For the text-containing cell, return its midpoint in [x, y] coordinate format. 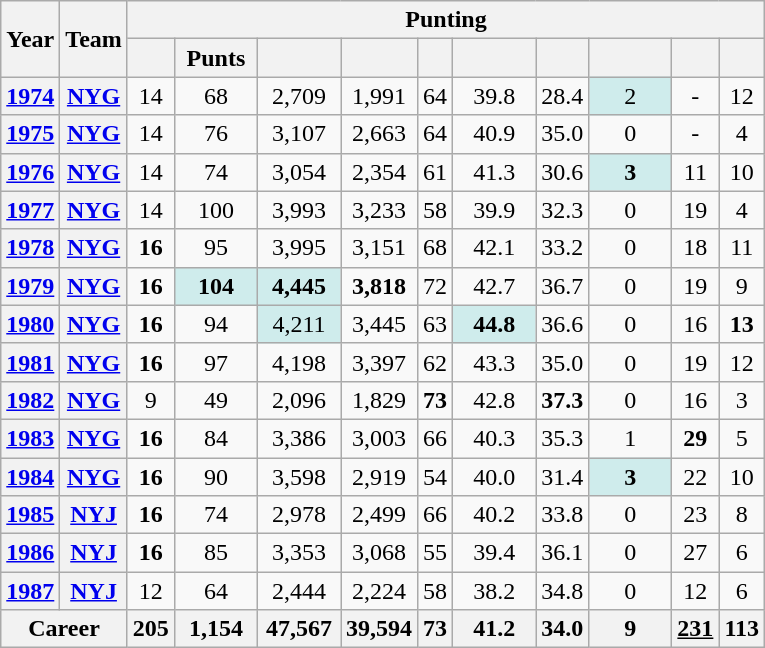
1982 [30, 400]
44.8 [494, 324]
231 [696, 629]
2 [630, 96]
39.4 [494, 553]
30.6 [562, 172]
39.9 [494, 210]
3,151 [380, 248]
1980 [30, 324]
1987 [30, 591]
13 [742, 324]
1984 [30, 477]
36.7 [562, 286]
36.6 [562, 324]
37.3 [562, 400]
3,233 [380, 210]
38.2 [494, 591]
1974 [30, 96]
Career [64, 629]
42.8 [494, 400]
34.0 [562, 629]
3,353 [298, 553]
76 [216, 134]
1976 [30, 172]
3,993 [298, 210]
49 [216, 400]
2,709 [298, 96]
97 [216, 362]
41.2 [494, 629]
42.7 [494, 286]
40.0 [494, 477]
72 [436, 286]
2,978 [298, 515]
2,224 [380, 591]
1,829 [380, 400]
3,397 [380, 362]
55 [436, 553]
2,444 [298, 591]
3,003 [380, 438]
43.3 [494, 362]
Punting [446, 20]
3,445 [380, 324]
104 [216, 286]
40.9 [494, 134]
28.4 [562, 96]
84 [216, 438]
3,068 [380, 553]
39.8 [494, 96]
4,211 [298, 324]
205 [150, 629]
23 [696, 515]
1977 [30, 210]
61 [436, 172]
22 [696, 477]
1986 [30, 553]
3,054 [298, 172]
40.2 [494, 515]
32.3 [562, 210]
1,991 [380, 96]
35.3 [562, 438]
31.4 [562, 477]
54 [436, 477]
1975 [30, 134]
27 [696, 553]
3,386 [298, 438]
85 [216, 553]
90 [216, 477]
1,154 [216, 629]
41.3 [494, 172]
94 [216, 324]
95 [216, 248]
34.8 [562, 591]
42.1 [494, 248]
5 [742, 438]
18 [696, 248]
33.2 [562, 248]
3,598 [298, 477]
3,995 [298, 248]
Team [94, 39]
100 [216, 210]
1985 [30, 515]
36.1 [562, 553]
47,567 [298, 629]
40.3 [494, 438]
1978 [30, 248]
1981 [30, 362]
2,919 [380, 477]
2,096 [298, 400]
3,818 [380, 286]
3,107 [298, 134]
1 [630, 438]
1979 [30, 286]
39,594 [380, 629]
63 [436, 324]
2,499 [380, 515]
2,354 [380, 172]
1983 [30, 438]
8 [742, 515]
Year [30, 39]
2,663 [380, 134]
4,198 [298, 362]
62 [436, 362]
Punts [216, 58]
113 [742, 629]
29 [696, 438]
33.8 [562, 515]
4,445 [298, 286]
